Return [X, Y] of the center of cell containing provided text 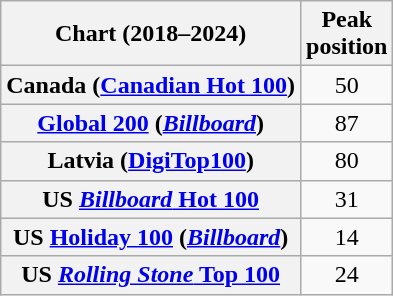
Latvia (DigiTop100) [151, 161]
31 [347, 199]
50 [347, 85]
US Holiday 100 (Billboard) [151, 237]
US Billboard Hot 100 [151, 199]
US Rolling Stone Top 100 [151, 275]
24 [347, 275]
87 [347, 123]
Peakposition [347, 34]
Global 200 (Billboard) [151, 123]
80 [347, 161]
Chart (2018–2024) [151, 34]
14 [347, 237]
Canada (Canadian Hot 100) [151, 85]
